Locate the cell with the specified text and output its (X, Y) center coordinate. 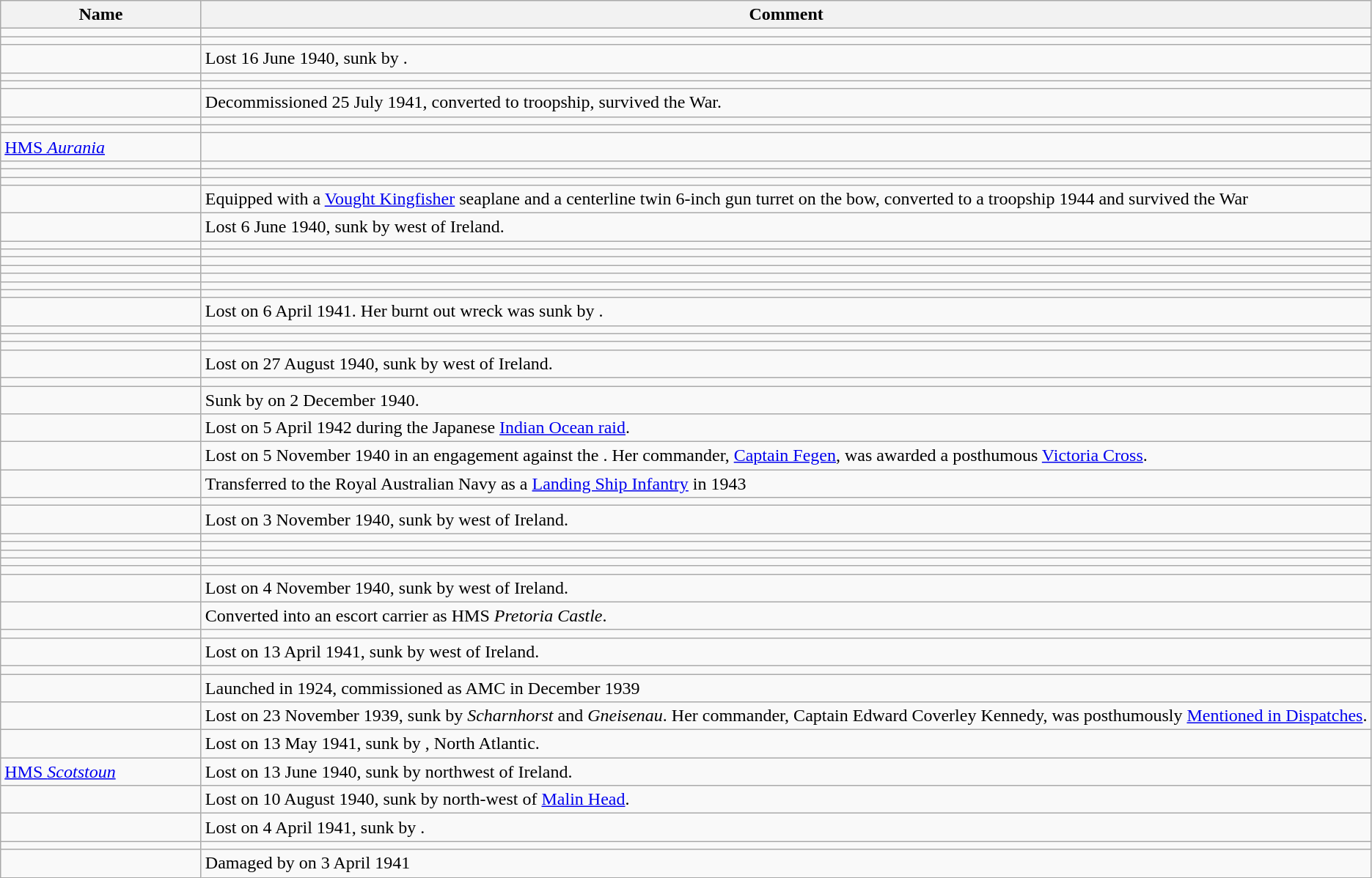
Lost on 13 April 1941, sunk by west of Ireland. (786, 652)
HMS Scotstoun (101, 772)
Lost 6 June 1940, sunk by west of Ireland. (786, 227)
HMS Aurania (101, 147)
Name (101, 15)
Lost on 10 August 1940, sunk by north-west of Malin Head. (786, 800)
Lost on 27 August 1940, sunk by west of Ireland. (786, 364)
Lost on 5 November 1940 in an engagement against the . Her commander, Captain Fegen, was awarded a posthumous Victoria Cross. (786, 456)
Lost on 13 June 1940, sunk by northwest of Ireland. (786, 772)
Lost on 3 November 1940, sunk by west of Ireland. (786, 520)
Equipped with a Vought Kingfisher seaplane and a centerline twin 6-inch gun turret on the bow, converted to a troopship 1944 and survived the War (786, 199)
Comment (786, 15)
Damaged by on 3 April 1941 (786, 863)
Converted into an escort carrier as HMS Pretoria Castle. (786, 616)
Transferred to the Royal Australian Navy as a Landing Ship Infantry in 1943 (786, 484)
Launched in 1924, commissioned as AMC in December 1939 (786, 688)
Lost on 4 April 1941, sunk by . (786, 827)
Lost on 4 November 1940, sunk by west of Ireland. (786, 588)
Lost on 6 April 1941. Her burnt out wreck was sunk by . (786, 311)
Lost on 5 April 1942 during the Japanese Indian Ocean raid. (786, 428)
Sunk by on 2 December 1940. (786, 399)
Lost 16 June 1940, sunk by . (786, 59)
Lost on 13 May 1941, sunk by , North Atlantic. (786, 744)
Decommissioned 25 July 1941, converted to troopship, survived the War. (786, 103)
